Provide the (X, Y) coordinate of the cell's center where the given text is located.  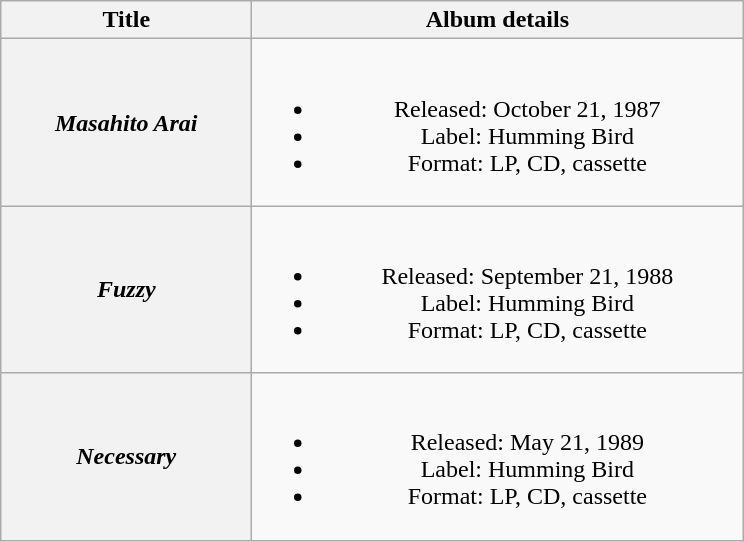
Masahito Arai (126, 122)
Title (126, 20)
Released: September 21, 1988Label: Humming BirdFormat: LP, CD, cassette (498, 290)
Album details (498, 20)
Released: May 21, 1989Label: Humming BirdFormat: LP, CD, cassette (498, 456)
Fuzzy (126, 290)
Necessary (126, 456)
Released: October 21, 1987Label: Humming BirdFormat: LP, CD, cassette (498, 122)
